Detect which cell encompasses the target text, then output its [X, Y] center coordinate. 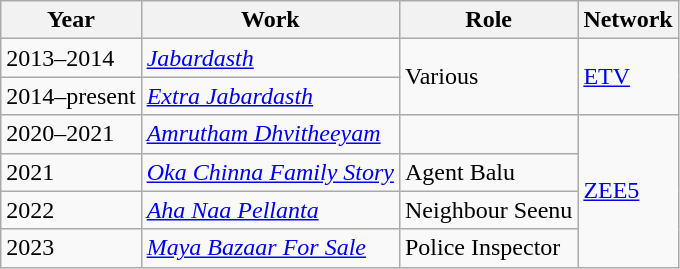
2014–present [71, 96]
Oka Chinna Family Story [270, 172]
2021 [71, 172]
Police Inspector [488, 248]
2022 [71, 210]
Role [488, 20]
Amrutham Dhvitheeyam [270, 134]
2013–2014 [71, 58]
ZEE5 [628, 191]
2020–2021 [71, 134]
Neighbour Seenu [488, 210]
Maya Bazaar For Sale [270, 248]
Work [270, 20]
Agent Balu [488, 172]
Extra Jabardasth [270, 96]
Year [71, 20]
Various [488, 77]
Aha Naa Pellanta [270, 210]
Network [628, 20]
Jabardasth [270, 58]
ETV [628, 77]
2023 [71, 248]
